Return the [X, Y] coordinate for the center point of the cell that contains the specified text.  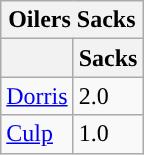
Oilers Sacks [72, 20]
1.0 [108, 134]
Sacks [108, 58]
Dorris [37, 96]
2.0 [108, 96]
Culp [37, 134]
